For the text-containing cell, return its midpoint in (X, Y) coordinate format. 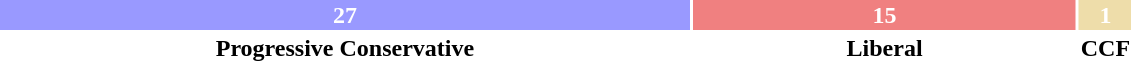
1 (1105, 15)
27 (345, 15)
15 (884, 15)
